Pinpoint the cell where the given text exists, returning its (X, Y) midpoint coordinate. 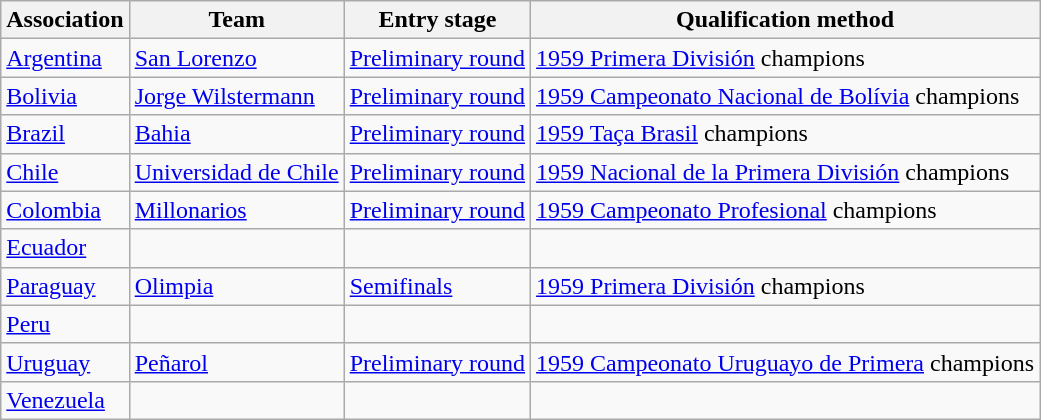
Uruguay (65, 362)
Venezuela (65, 400)
Millonarios (236, 210)
Universidad de Chile (236, 172)
Association (65, 20)
Jorge Wilstermann (236, 96)
Chile (65, 172)
Bolivia (65, 96)
Argentina (65, 58)
Colombia (65, 210)
Entry stage (437, 20)
Semifinals (437, 286)
Peru (65, 324)
Qualification method (786, 20)
1959 Campeonato Profesional champions (786, 210)
Bahia (236, 134)
San Lorenzo (236, 58)
1959 Campeonato Nacional de Bolívia champions (786, 96)
1959 Campeonato Uruguayo de Primera champions (786, 362)
Peñarol (236, 362)
Olimpia (236, 286)
1959 Taça Brasil champions (786, 134)
Ecuador (65, 248)
1959 Nacional de la Primera División champions (786, 172)
Paraguay (65, 286)
Team (236, 20)
Brazil (65, 134)
